From the cell containing the given text, extract its center point as (x, y) coordinate. 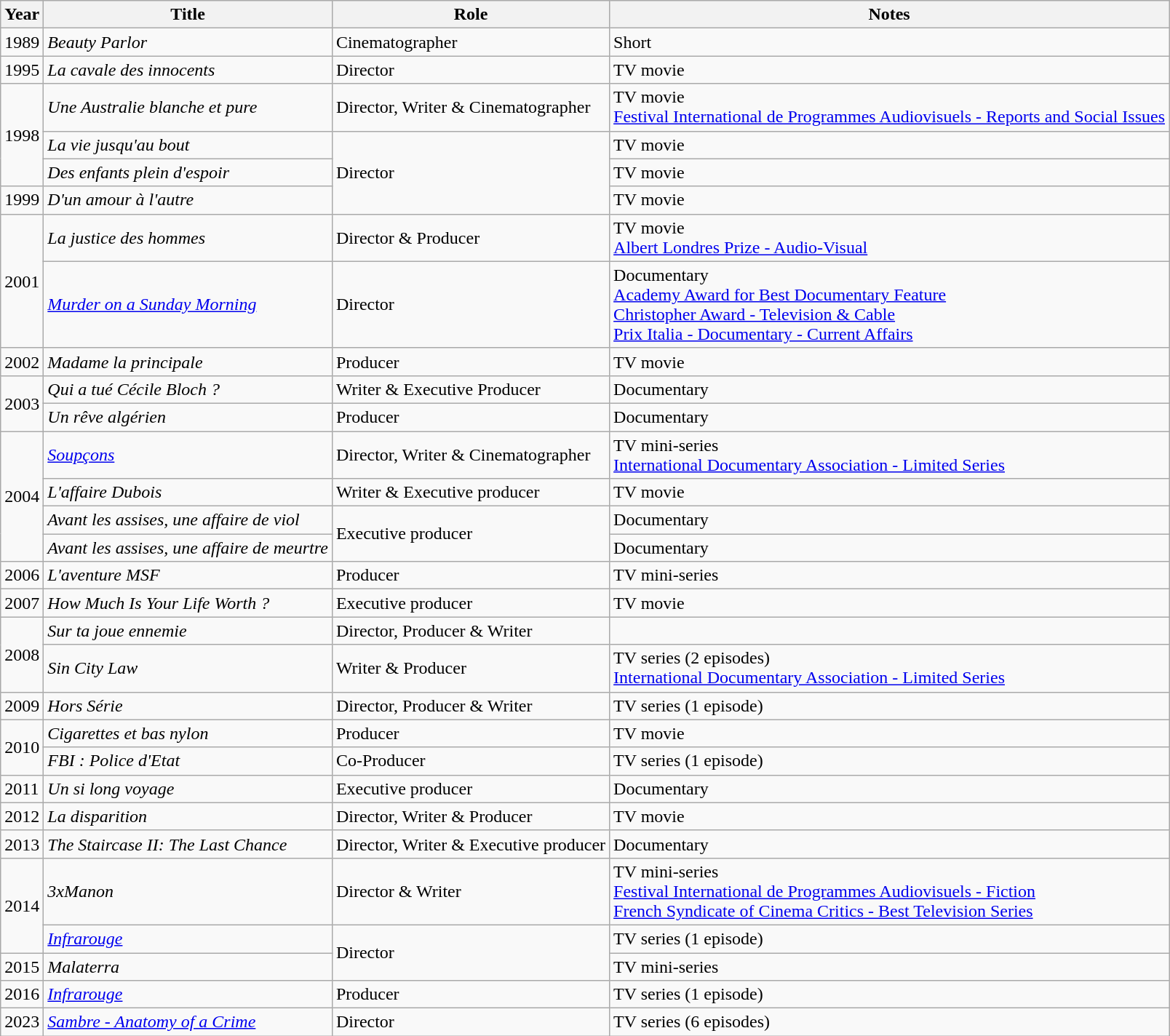
Role (470, 15)
1998 (22, 135)
Qui a tué Cécile Bloch ? (188, 389)
2012 (22, 816)
L'affaire Dubois (188, 493)
Writer & Executive Producer (470, 389)
3xManon (188, 891)
Avant les assises, une affaire de viol (188, 520)
TV mini-seriesFestival International de Programmes Audiovisuels - FictionFrench Syndicate of Cinema Critics - Best Television Series (889, 891)
Madame la principale (188, 362)
TV series (2 episodes)International Documentary Association - Limited Series (889, 668)
Notes (889, 15)
TV mini-seriesInternational Documentary Association - Limited Series (889, 454)
2011 (22, 789)
1999 (22, 200)
Writer & Producer (470, 668)
Cigarettes et bas nylon (188, 733)
La justice des hommes (188, 237)
2008 (22, 655)
Title (188, 15)
2002 (22, 362)
Director, Writer & Executive producer (470, 844)
Sin City Law (188, 668)
2013 (22, 844)
TV series (6 episodes) (889, 1022)
Un rêve algérien (188, 417)
2014 (22, 905)
Director & Producer (470, 237)
TV movieAlbert Londres Prize - Audio-Visual (889, 237)
L'aventure MSF (188, 575)
2007 (22, 603)
2023 (22, 1022)
2010 (22, 747)
Murder on a Sunday Morning (188, 304)
D'un amour à l'autre (188, 200)
2001 (22, 281)
La disparition (188, 816)
2016 (22, 995)
1989 (22, 42)
Writer & Executive producer (470, 493)
The Staircase II: The Last Chance (188, 844)
2004 (22, 496)
Un si long voyage (188, 789)
La cavale des innocents (188, 70)
DocumentaryAcademy Award for Best Documentary FeatureChristopher Award - Television & CablePrix Italia - Documentary - Current Affairs (889, 304)
How Much Is Your Life Worth ? (188, 603)
2003 (22, 403)
Cinematographer (470, 42)
TV movieFestival International de Programmes Audiovisuels - Reports and Social Issues (889, 108)
Soupçons (188, 454)
1995 (22, 70)
Sambre - Anatomy of a Crime (188, 1022)
Director & Writer (470, 891)
Malaterra (188, 967)
2006 (22, 575)
Beauty Parlor (188, 42)
Sur ta joue ennemie (188, 631)
Avant les assises, une affaire de meurtre (188, 548)
Hors Série (188, 706)
Co-Producer (470, 761)
Year (22, 15)
Short (889, 42)
FBI : Police d'Etat (188, 761)
2015 (22, 967)
Director, Writer & Producer (470, 816)
Des enfants plein d'espoir (188, 172)
2009 (22, 706)
La vie jusqu'au bout (188, 145)
Une Australie blanche et pure (188, 108)
